Return (X, Y) of the center of cell containing provided text 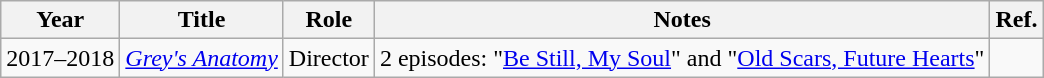
Title (202, 20)
Ref. (1016, 20)
2 episodes: "Be Still, My Soul" and "Old Scars, Future Hearts" (682, 58)
Grey's Anatomy (202, 58)
Year (60, 20)
2017–2018 (60, 58)
Notes (682, 20)
Role (328, 20)
Director (328, 58)
